Identify which cell holds the provided text, then report its (X, Y) central coordinate. 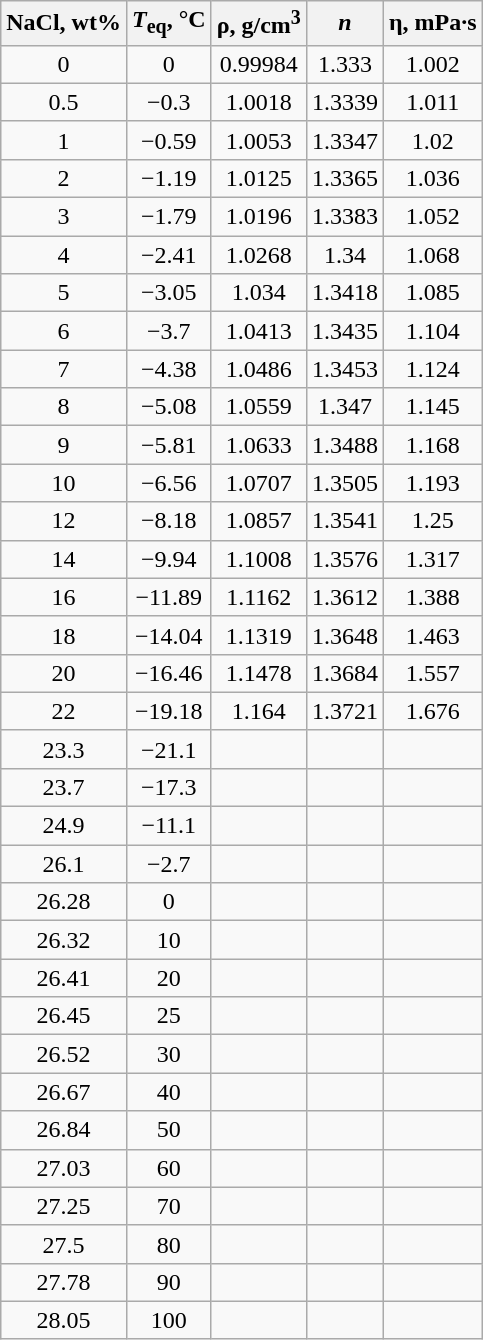
1.3347 (344, 140)
26.41 (64, 978)
−2.41 (168, 255)
0.5 (64, 102)
1.104 (432, 331)
26.67 (64, 1092)
1.3418 (344, 293)
1.085 (432, 293)
26.1 (64, 864)
4 (64, 255)
1.3505 (344, 483)
1.347 (344, 407)
1.3339 (344, 102)
−0.3 (168, 102)
12 (64, 521)
25 (168, 1016)
1.317 (432, 559)
70 (168, 1206)
1.002 (432, 64)
1.0053 (258, 140)
0.99984 (258, 64)
η, mPa·s (432, 24)
1.3684 (344, 673)
18 (64, 635)
ρ, g/cm3 (258, 24)
26.28 (64, 902)
1.3541 (344, 521)
1.1319 (258, 635)
−21.1 (168, 749)
1.011 (432, 102)
26.84 (64, 1130)
1.676 (432, 711)
28.05 (64, 1320)
−3.7 (168, 331)
−5.08 (168, 407)
27.25 (64, 1206)
60 (168, 1168)
50 (168, 1130)
7 (64, 369)
40 (168, 1092)
26.32 (64, 940)
1.068 (432, 255)
1.0633 (258, 445)
1.036 (432, 178)
Teq, °C (168, 24)
27.78 (64, 1282)
1.3648 (344, 635)
24.9 (64, 826)
1.02 (432, 140)
1.0707 (258, 483)
NaCl, wt% (64, 24)
1.1478 (258, 673)
14 (64, 559)
1.193 (432, 483)
8 (64, 407)
1.34 (344, 255)
−19.18 (168, 711)
1.3453 (344, 369)
1.0018 (258, 102)
26.45 (64, 1016)
1.1162 (258, 597)
1.168 (432, 445)
1.3488 (344, 445)
−5.81 (168, 445)
27.03 (64, 1168)
23.3 (64, 749)
−2.7 (168, 864)
1.388 (432, 597)
1.3612 (344, 597)
6 (64, 331)
23.7 (64, 787)
1.0196 (258, 217)
1.0413 (258, 331)
1.164 (258, 711)
−9.94 (168, 559)
1.034 (258, 293)
9 (64, 445)
−4.38 (168, 369)
100 (168, 1320)
−3.05 (168, 293)
2 (64, 178)
1.25 (432, 521)
−8.18 (168, 521)
1.145 (432, 407)
1.0486 (258, 369)
1.3435 (344, 331)
1.0559 (258, 407)
3 (64, 217)
90 (168, 1282)
1.557 (432, 673)
1.3721 (344, 711)
−6.56 (168, 483)
−17.3 (168, 787)
−16.46 (168, 673)
1.3576 (344, 559)
1.0268 (258, 255)
1.052 (432, 217)
1.0125 (258, 178)
−0.59 (168, 140)
1.463 (432, 635)
5 (64, 293)
1.3383 (344, 217)
22 (64, 711)
−14.04 (168, 635)
−1.79 (168, 217)
16 (64, 597)
1.1008 (258, 559)
26.52 (64, 1054)
1.124 (432, 369)
80 (168, 1244)
1.3365 (344, 178)
1.333 (344, 64)
−1.19 (168, 178)
−11.89 (168, 597)
27.5 (64, 1244)
30 (168, 1054)
n (344, 24)
−11.1 (168, 826)
1 (64, 140)
1.0857 (258, 521)
